Locate the cell with the specified text and output its [x, y] center coordinate. 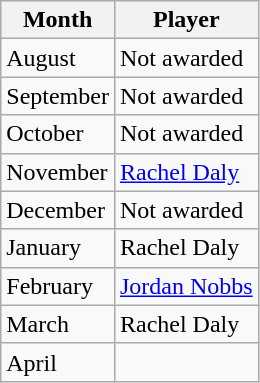
September [58, 96]
November [58, 172]
January [58, 248]
Player [186, 20]
Month [58, 20]
Jordan Nobbs [186, 286]
February [58, 286]
December [58, 210]
October [58, 134]
April [58, 362]
August [58, 58]
March [58, 324]
